Pinpoint the cell where the given text exists, returning its (X, Y) midpoint coordinate. 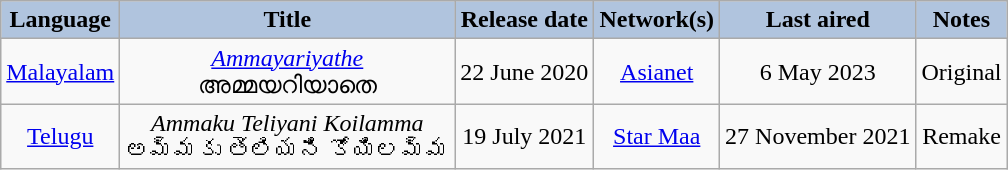
Language (60, 20)
19 July 2021 (524, 136)
Title (288, 20)
Notes (962, 20)
Malayalam (60, 72)
Telugu (60, 136)
27 November 2021 (818, 136)
Remake (962, 136)
22 June 2020 (524, 72)
Last aired (818, 20)
Network(s) (657, 20)
6 May 2023 (818, 72)
Ammaku Teliyani Koilamma అమ్మకు తెలియని కోయిలమ్మ (288, 136)
Ammayariyathe അമ്മയറിയാതെ (288, 72)
Release date (524, 20)
Original (962, 72)
Asianet (657, 72)
Star Maa (657, 136)
